Locate the cell with the specified text and output its (X, Y) center coordinate. 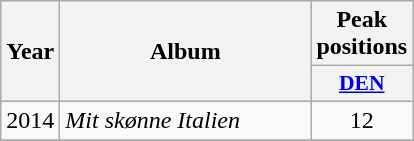
Mit skønne Italien (186, 120)
Album (186, 52)
DEN (362, 84)
Year (30, 52)
Peak positions (362, 34)
12 (362, 120)
2014 (30, 120)
